Return the [X, Y] coordinate for the center point of the cell that contains the specified text.  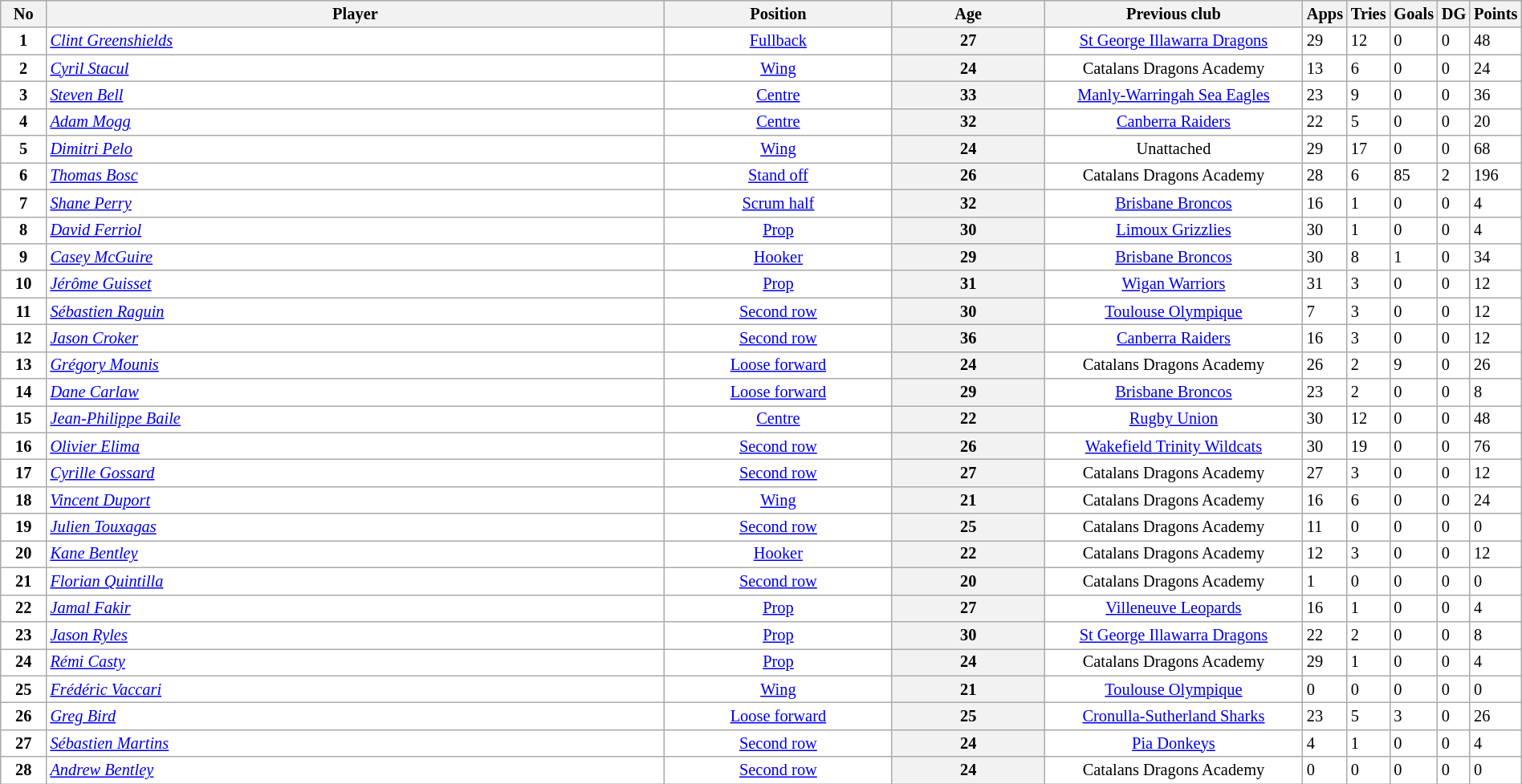
Wakefield Trinity Wildcats [1174, 446]
Jean-Philippe Baile [356, 419]
Pia Donkeys [1174, 743]
Stand off [778, 176]
Tries [1368, 14]
Jamal Fakir [356, 608]
Vincent Duport [356, 500]
Olivier Elima [356, 446]
Player [356, 14]
Previous club [1174, 14]
Sébastien Raguin [356, 311]
Florian Quintilla [356, 581]
Frédéric Vaccari [356, 689]
Greg Bird [356, 716]
Jason Ryles [356, 635]
33 [968, 95]
Position [778, 14]
34 [1496, 257]
Points [1496, 14]
Cyril Stacul [356, 68]
Grégory Mounis [356, 365]
DG [1454, 14]
Jérôme Guisset [356, 284]
Thomas Bosc [356, 176]
Andrew Bentley [356, 770]
Kane Bentley [356, 554]
No [24, 14]
Goals [1414, 14]
Unattached [1174, 149]
Dimitri Pelo [356, 149]
Cronulla-Sutherland Sharks [1174, 716]
Dane Carlaw [356, 392]
Limoux Grizzlies [1174, 230]
196 [1496, 176]
10 [24, 284]
Rugby Union [1174, 419]
Casey McGuire [356, 257]
15 [24, 419]
14 [24, 392]
Julien Touxagas [356, 527]
Jason Croker [356, 338]
68 [1496, 149]
Villeneuve Leopards [1174, 608]
Manly-Warringah Sea Eagles [1174, 95]
Fullback [778, 41]
76 [1496, 446]
85 [1414, 176]
Sébastien Martins [356, 743]
Rémi Casty [356, 662]
Wigan Warriors [1174, 284]
David Ferriol [356, 230]
Scrum half [778, 203]
Cyrille Gossard [356, 473]
Shane Perry [356, 203]
Steven Bell [356, 95]
Apps [1325, 14]
Age [968, 14]
18 [24, 500]
Adam Mogg [356, 122]
Clint Greenshields [356, 41]
